Locate the cell with the specified text and output its [X, Y] center coordinate. 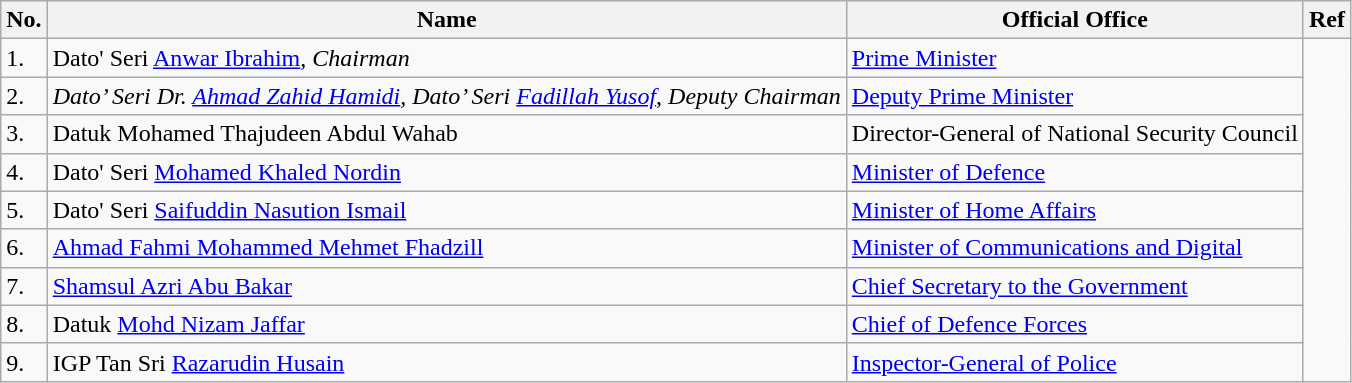
Chief of Defence Forces [1074, 324]
1. [24, 58]
Datuk Mohamed Thajudeen Abdul Wahab [446, 134]
Dato' Seri Anwar Ibrahim, Chairman [446, 58]
Deputy Prime Minister [1074, 96]
Datuk Mohd Nizam Jaffar [446, 324]
7. [24, 286]
Ahmad Fahmi Mohammed Mehmet Fhadzill [446, 248]
Dato’ Seri Dr. Ahmad Zahid Hamidi, Dato’ Seri Fadillah Yusof, Deputy Chairman [446, 96]
Ref [1326, 20]
Minister of Defence [1074, 172]
Official Office [1074, 20]
6. [24, 248]
4. [24, 172]
5. [24, 210]
Minister of Communications and Digital [1074, 248]
3. [24, 134]
Shamsul Azri Abu Bakar [446, 286]
Name [446, 20]
Inspector-General of Police [1074, 362]
Dato' Seri Saifuddin Nasution Ismail [446, 210]
Minister of Home Affairs [1074, 210]
Director-General of National Security Council [1074, 134]
9. [24, 362]
2. [24, 96]
Dato' Seri Mohamed Khaled Nordin [446, 172]
IGP Tan Sri Razarudin Husain [446, 362]
Prime Minister [1074, 58]
No. [24, 20]
8. [24, 324]
Chief Secretary to the Government [1074, 286]
